From the cell containing the given text, extract its center point as [X, Y] coordinate. 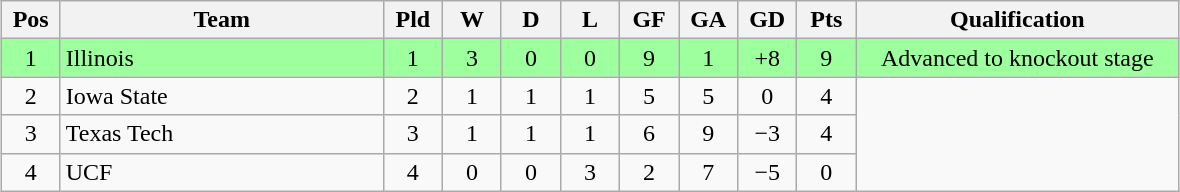
7 [708, 172]
W [472, 20]
Iowa State [222, 96]
UCF [222, 172]
6 [650, 134]
GF [650, 20]
GD [768, 20]
−5 [768, 172]
GA [708, 20]
Pts [826, 20]
−3 [768, 134]
D [530, 20]
Texas Tech [222, 134]
Qualification [1018, 20]
Pld [412, 20]
Advanced to knockout stage [1018, 58]
L [590, 20]
Illinois [222, 58]
Team [222, 20]
+8 [768, 58]
Pos [30, 20]
